Determine the (x, y) coordinate at the center of the cell enclosing the given text.  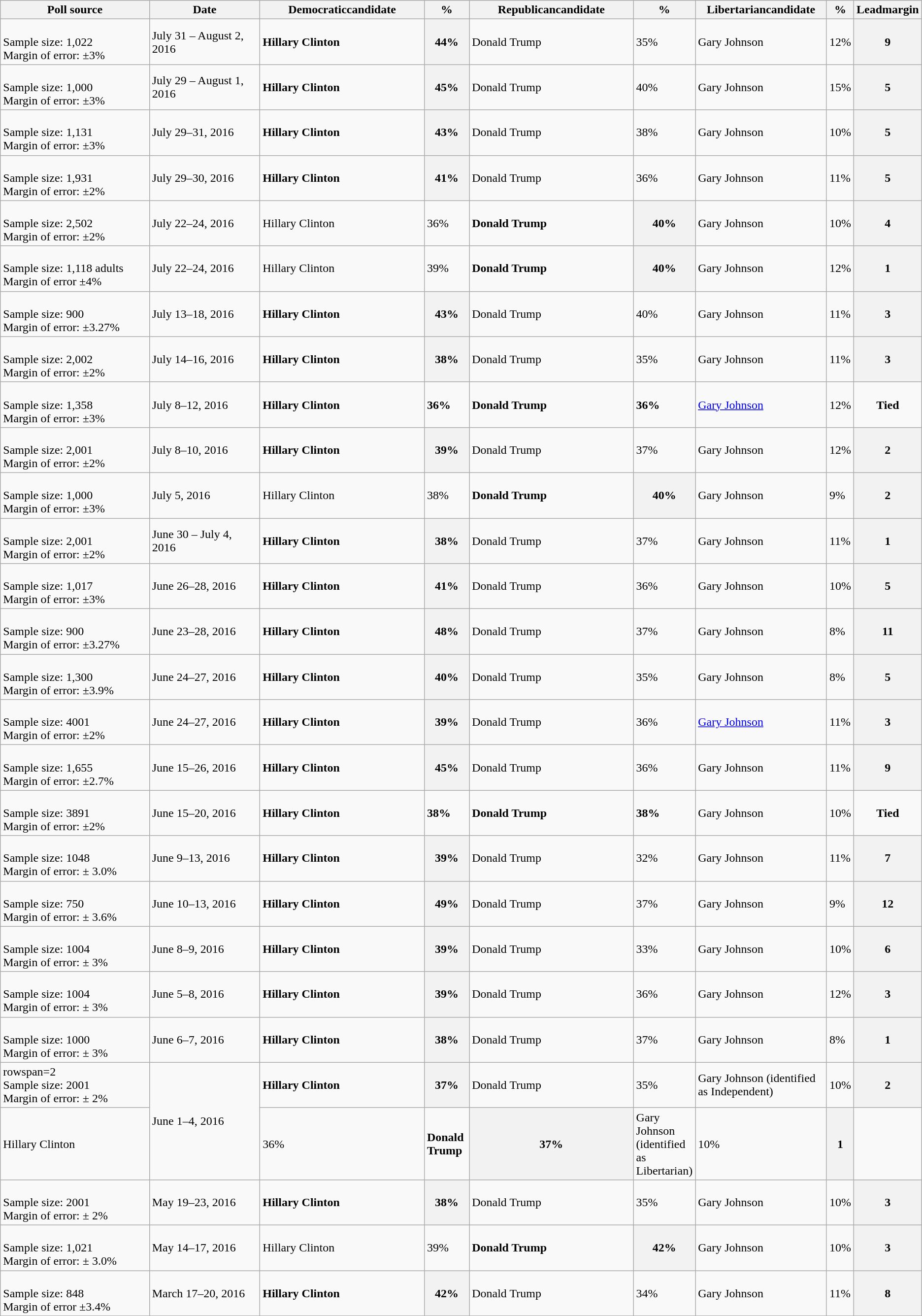
May 14–17, 2016 (205, 1248)
Sample size: 2,502Margin of error: ±2% (75, 223)
12 (888, 904)
32% (664, 858)
May 19–23, 2016 (205, 1202)
June 15–20, 2016 (205, 813)
July 31 – August 2, 2016 (205, 42)
Sample size: 1048Margin of error: ± 3.0% (75, 858)
8 (888, 1293)
rowspan=2 Sample size: 2001Margin of error: ± 2% (75, 1085)
June 23–28, 2016 (205, 632)
June 6–7, 2016 (205, 1040)
Sample size: 848Margin of error ±3.4% (75, 1293)
Sample size: 750Margin of error: ± 3.6% (75, 904)
Sample size: 1,131Margin of error: ±3% (75, 133)
Gary Johnson (identified as Libertarian) (664, 1144)
June 15–26, 2016 (205, 768)
Sample size: 1,118 adultsMargin of error ±4% (75, 269)
Sample size: 4001Margin of error: ±2% (75, 722)
Sample size: 1,022Margin of error: ±3% (75, 42)
July 29–30, 2016 (205, 178)
June 9–13, 2016 (205, 858)
6 (888, 949)
Sample size: 2,002Margin of error: ±2% (75, 359)
June 8–9, 2016 (205, 949)
Democraticcandidate (342, 10)
33% (664, 949)
July 8–10, 2016 (205, 450)
Sample size: 1,300Margin of error: ±3.9% (75, 677)
June 1–4, 2016 (205, 1121)
Sample size: 2001Margin of error: ± 2% (75, 1202)
Leadmargin (888, 10)
44% (446, 42)
Sample size: 1,655Margin of error: ±2.7% (75, 768)
Libertariancandidate (761, 10)
July 5, 2016 (205, 495)
11 (888, 632)
June 10–13, 2016 (205, 904)
Sample size: 1,931Margin of error: ±2% (75, 178)
7 (888, 858)
48% (446, 632)
July 14–16, 2016 (205, 359)
July 13–18, 2016 (205, 314)
15% (840, 87)
June 30 – July 4, 2016 (205, 541)
Sample size: 1,021Margin of error: ± 3.0% (75, 1248)
June 26–28, 2016 (205, 586)
July 29–31, 2016 (205, 133)
Republicancandidate (552, 10)
Sample size: 1,017Margin of error: ±3% (75, 586)
Date (205, 10)
July 29 – August 1, 2016 (205, 87)
34% (664, 1293)
Poll source (75, 10)
4 (888, 223)
Sample size: 1,358Margin of error: ±3% (75, 405)
July 8–12, 2016 (205, 405)
Gary Johnson (identified as Independent) (761, 1085)
Sample size: 3891Margin of error: ±2% (75, 813)
49% (446, 904)
March 17–20, 2016 (205, 1293)
Sample size: 1000Margin of error: ± 3% (75, 1040)
June 5–8, 2016 (205, 994)
